Extract the (X, Y) coordinate from the center of the cell holding the provided text.  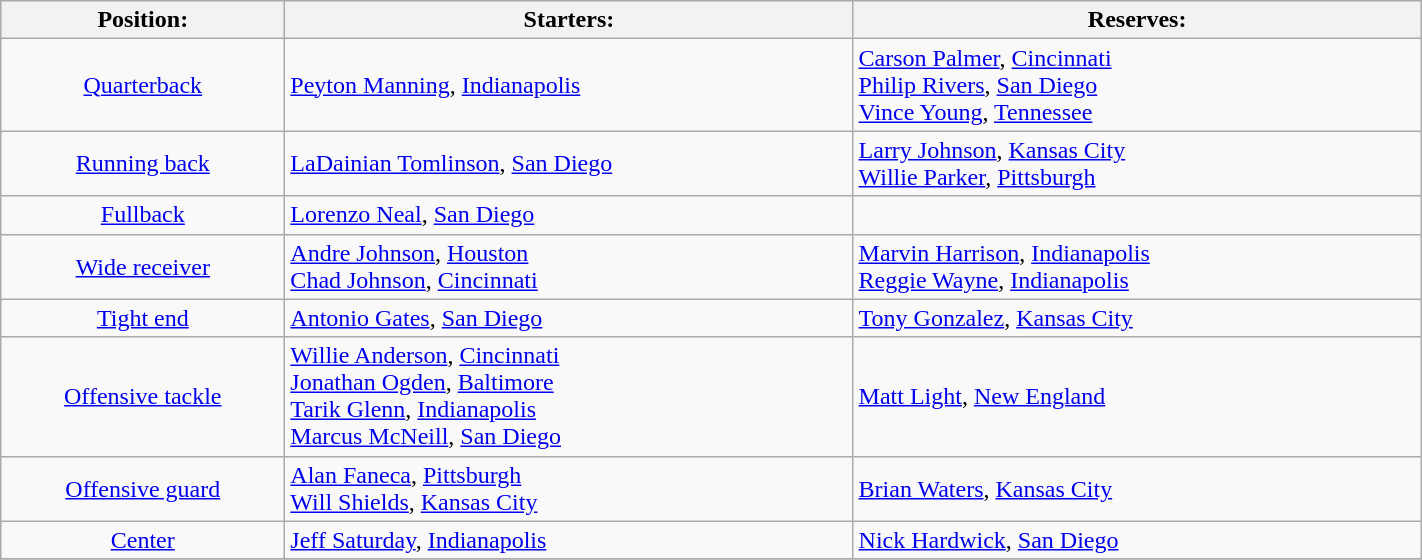
Nick Hardwick, San Diego (1137, 540)
Running back (143, 164)
Matt Light, New England (1137, 396)
Fullback (143, 215)
LaDainian Tomlinson, San Diego (569, 164)
Tony Gonzalez, Kansas City (1137, 318)
Peyton Manning, Indianapolis (569, 85)
Willie Anderson, Cincinnati Jonathan Ogden, Baltimore Tarik Glenn, Indianapolis Marcus McNeill, San Diego (569, 396)
Position: (143, 20)
Offensive tackle (143, 396)
Alan Faneca, Pittsburgh Will Shields, Kansas City (569, 488)
Andre Johnson, Houston Chad Johnson, Cincinnati (569, 266)
Brian Waters, Kansas City (1137, 488)
Reserves: (1137, 20)
Larry Johnson, Kansas City Willie Parker, Pittsburgh (1137, 164)
Jeff Saturday, Indianapolis (569, 540)
Wide receiver (143, 266)
Starters: (569, 20)
Quarterback (143, 85)
Antonio Gates, San Diego (569, 318)
Center (143, 540)
Lorenzo Neal, San Diego (569, 215)
Marvin Harrison, Indianapolis Reggie Wayne, Indianapolis (1137, 266)
Carson Palmer, Cincinnati Philip Rivers, San Diego Vince Young, Tennessee (1137, 85)
Tight end (143, 318)
Offensive guard (143, 488)
